Provide the (X, Y) coordinate of the cell's center where the given text is located.  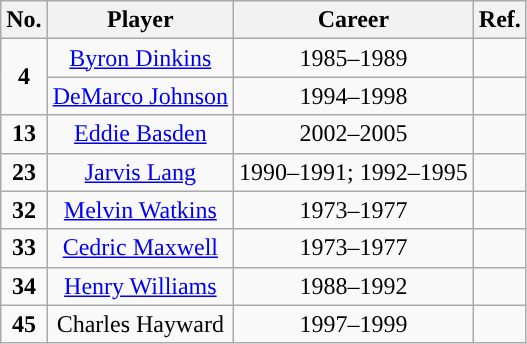
23 (24, 172)
Career (354, 20)
Ref. (500, 20)
DeMarco Johnson (140, 96)
1985–1989 (354, 58)
4 (24, 77)
32 (24, 210)
Charles Hayward (140, 324)
45 (24, 324)
Byron Dinkins (140, 58)
1990–1991; 1992–1995 (354, 172)
Henry Williams (140, 286)
Melvin Watkins (140, 210)
33 (24, 248)
No. (24, 20)
Player (140, 20)
2002–2005 (354, 134)
13 (24, 134)
34 (24, 286)
Cedric Maxwell (140, 248)
1994–1998 (354, 96)
1988–1992 (354, 286)
1997–1999 (354, 324)
Jarvis Lang (140, 172)
Eddie Basden (140, 134)
